Identify which cell holds the provided text, then report its [x, y] central coordinate. 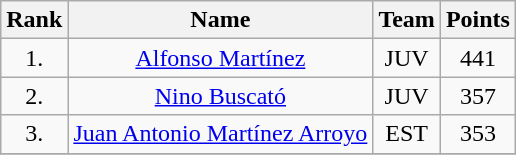
1. [34, 58]
Team [407, 20]
Juan Antonio Martínez Arroyo [220, 134]
3. [34, 134]
EST [407, 134]
Rank [34, 20]
Nino Buscató [220, 96]
357 [478, 96]
Points [478, 20]
Name [220, 20]
2. [34, 96]
441 [478, 58]
353 [478, 134]
Alfonso Martínez [220, 58]
